Scan for the cell matching the given text and deliver its [x, y] coordinate at center. 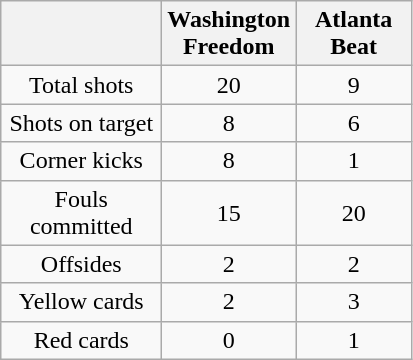
9 [354, 85]
Atlanta Beat [354, 34]
Yellow cards [82, 302]
6 [354, 123]
Red cards [82, 340]
3 [354, 302]
Corner kicks [82, 161]
0 [229, 340]
Washington Freedom [229, 34]
Fouls committed [82, 212]
15 [229, 212]
Shots on target [82, 123]
Offsides [82, 264]
Total shots [82, 85]
